Find where the given text appears and provide that cell's center as (x, y) coordinate. 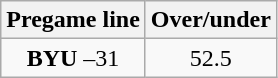
BYU –31 (74, 58)
52.5 (210, 58)
Over/under (210, 20)
Pregame line (74, 20)
